Provide the (x, y) coordinate of the cell's center where the given text is located.  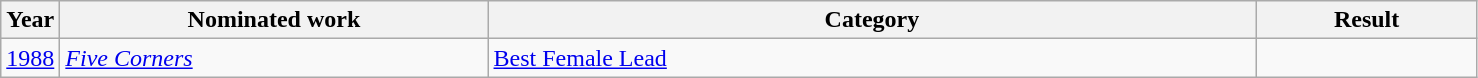
Result (1366, 20)
Year (30, 20)
1988 (30, 58)
Five Corners (274, 58)
Category (872, 20)
Nominated work (274, 20)
Best Female Lead (872, 58)
